Determine the (X, Y) coordinate at the center of the cell enclosing the given text.  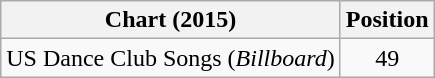
49 (387, 58)
Position (387, 20)
US Dance Club Songs (Billboard) (171, 58)
Chart (2015) (171, 20)
